Pinpoint the cell where the given text exists, returning its [X, Y] midpoint coordinate. 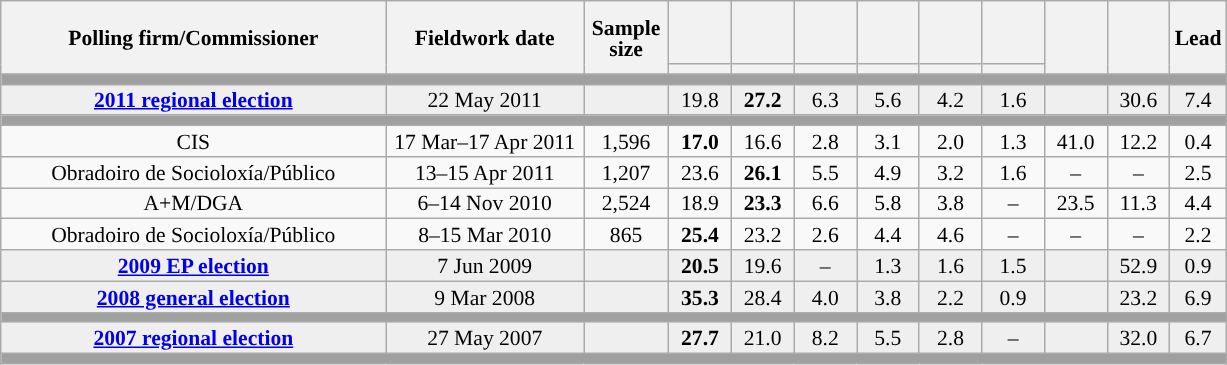
Sample size [626, 38]
7 Jun 2009 [485, 266]
6.9 [1198, 296]
32.0 [1138, 338]
4.6 [950, 234]
27.2 [762, 100]
12.2 [1138, 142]
4.0 [826, 296]
17 Mar–17 Apr 2011 [485, 142]
2007 regional election [194, 338]
Polling firm/Commissioner [194, 38]
Fieldwork date [485, 38]
3.2 [950, 172]
1.5 [1014, 266]
19.6 [762, 266]
27.7 [700, 338]
6.3 [826, 100]
A+M/DGA [194, 204]
2011 regional election [194, 100]
2.0 [950, 142]
9 Mar 2008 [485, 296]
1,596 [626, 142]
19.8 [700, 100]
2.6 [826, 234]
22 May 2011 [485, 100]
27 May 2007 [485, 338]
6–14 Nov 2010 [485, 204]
2009 EP election [194, 266]
13–15 Apr 2011 [485, 172]
23.3 [762, 204]
30.6 [1138, 100]
5.6 [888, 100]
865 [626, 234]
6.6 [826, 204]
0.4 [1198, 142]
16.6 [762, 142]
26.1 [762, 172]
17.0 [700, 142]
CIS [194, 142]
2008 general election [194, 296]
23.5 [1076, 204]
4.2 [950, 100]
25.4 [700, 234]
Lead [1198, 38]
28.4 [762, 296]
11.3 [1138, 204]
21.0 [762, 338]
7.4 [1198, 100]
5.8 [888, 204]
3.1 [888, 142]
8–15 Mar 2010 [485, 234]
2,524 [626, 204]
1,207 [626, 172]
6.7 [1198, 338]
2.5 [1198, 172]
23.6 [700, 172]
52.9 [1138, 266]
18.9 [700, 204]
20.5 [700, 266]
35.3 [700, 296]
4.9 [888, 172]
41.0 [1076, 142]
8.2 [826, 338]
